Identify which cell holds the provided text, then report its [x, y] central coordinate. 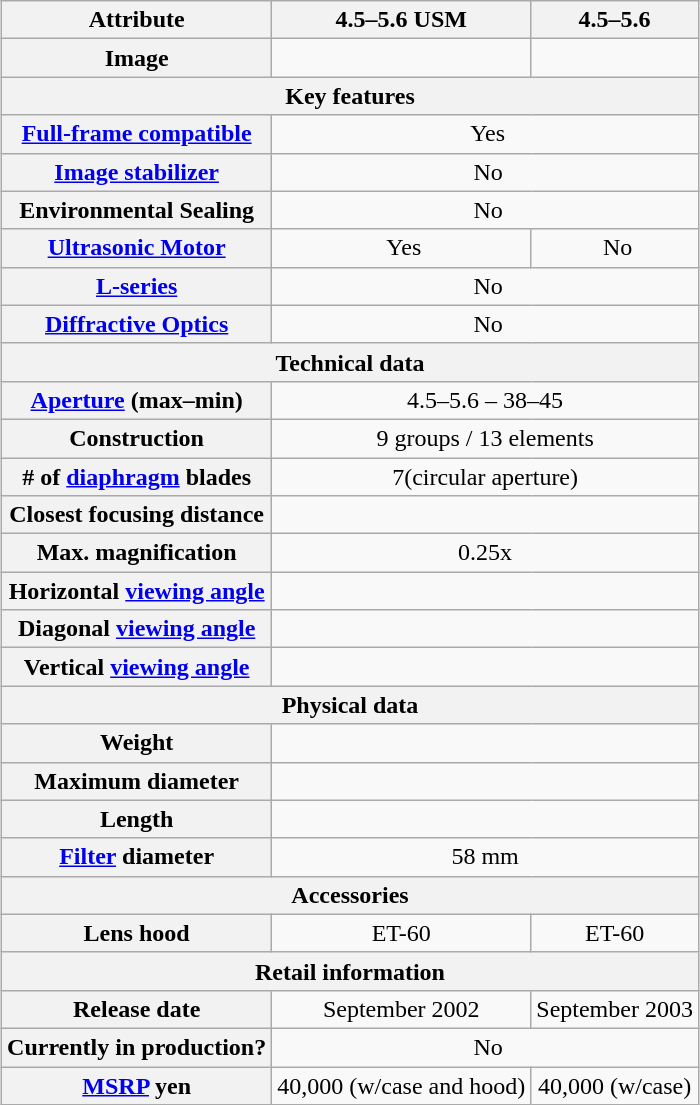
Diffractive Optics [137, 324]
0.25x [486, 553]
Environmental Sealing [137, 210]
Retail information [350, 971]
September 2003 [615, 1009]
Technical data [350, 362]
Image stabilizer [137, 172]
Image [137, 58]
# of diaphragm blades [137, 477]
Weight [137, 743]
Key features [350, 96]
Accessories [350, 895]
Horizontal viewing angle [137, 591]
Release date [137, 1009]
7(circular aperture) [486, 477]
Attribute [137, 20]
Construction [137, 438]
9 groups / 13 elements [486, 438]
Maximum diameter [137, 781]
Filter diameter [137, 857]
4.5–5.6 – 38–45 [486, 400]
Max. magnification [137, 553]
Vertical viewing angle [137, 667]
58 mm [486, 857]
Currently in production? [137, 1047]
Full-frame compatible [137, 134]
September 2002 [402, 1009]
L-series [137, 286]
Physical data [350, 705]
Closest focusing distance [137, 515]
MSRP yen [137, 1085]
40,000 (w/case and hood) [402, 1085]
Length [137, 819]
Diagonal viewing angle [137, 629]
40,000 (w/case) [615, 1085]
Ultrasonic Motor [137, 248]
4.5–5.6 USM [402, 20]
Lens hood [137, 933]
4.5–5.6 [615, 20]
Aperture (max–min) [137, 400]
